For the text-containing cell, return its midpoint in (x, y) coordinate format. 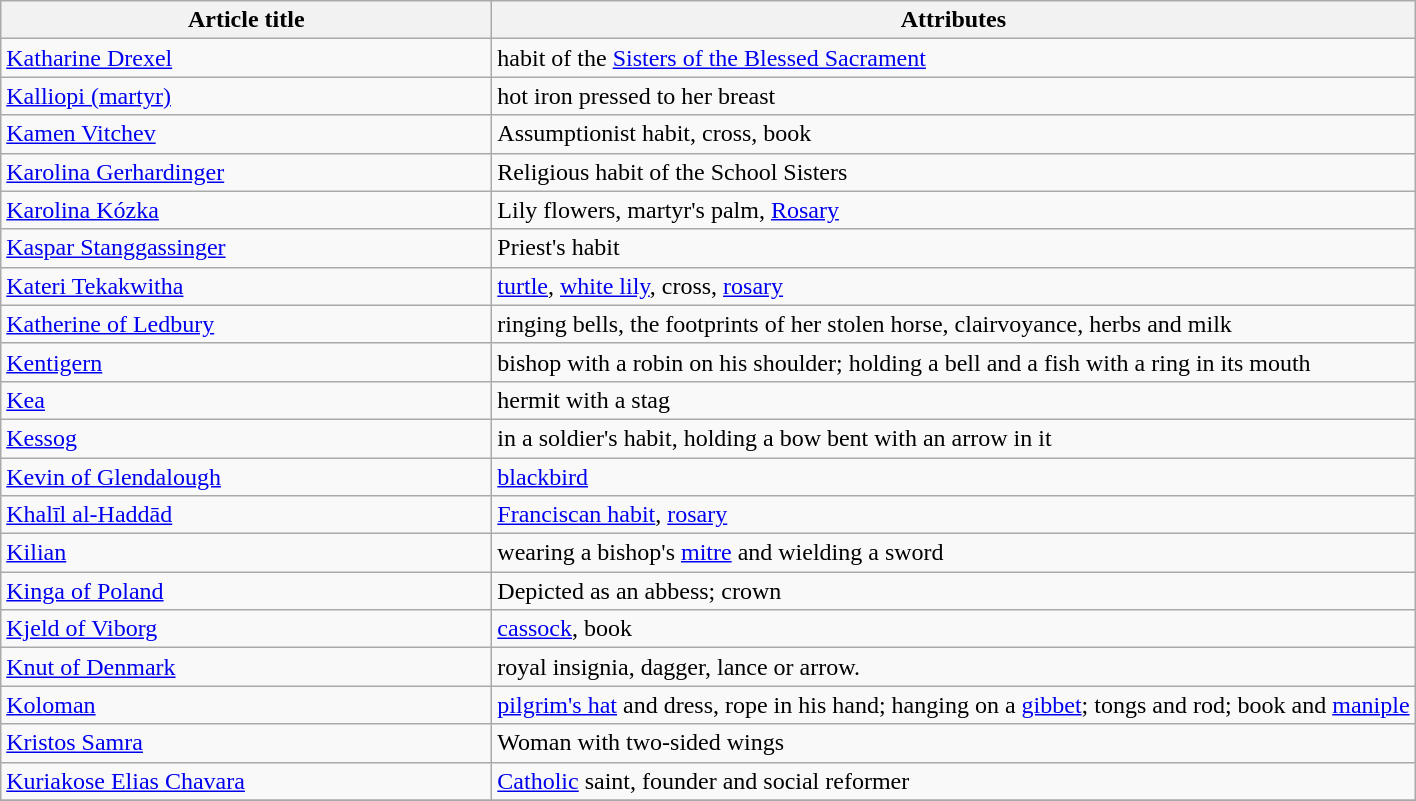
ringing bells, the footprints of her stolen horse, clairvoyance, herbs and milk (954, 324)
Kalliopi (martyr) (246, 96)
Kinga of Poland (246, 591)
royal insignia, dagger, lance or arrow. (954, 667)
bishop with a robin on his shoulder; holding a bell and a fish with a ring in its mouth (954, 362)
Assumptionist habit, cross, book (954, 134)
habit of the Sisters of the Blessed Sacrament (954, 58)
turtle, white lily, cross, rosary (954, 286)
Karolina Gerhardinger (246, 172)
in a soldier's habit, holding a bow bent with an arrow in it (954, 438)
cassock, book (954, 629)
Knut of Denmark (246, 667)
Kentigern (246, 362)
Koloman (246, 705)
Catholic saint, founder and social reformer (954, 781)
Kjeld of Viborg (246, 629)
Kea (246, 400)
hermit with a stag (954, 400)
Katharine Drexel (246, 58)
Kamen Vitchev (246, 134)
Kevin of Glendalough (246, 477)
Karolina Kózka (246, 210)
Priest's habit (954, 248)
Depicted as an abbess; crown (954, 591)
wearing a bishop's mitre and wielding a sword (954, 553)
Attributes (954, 20)
Woman with two-sided wings (954, 743)
Kilian (246, 553)
blackbird (954, 477)
Kristos Samra (246, 743)
Kessog (246, 438)
Kaspar Stanggassinger (246, 248)
Kuriakose Elias Chavara (246, 781)
Article title (246, 20)
Katherine of Ledbury (246, 324)
hot iron pressed to her breast (954, 96)
Franciscan habit, rosary (954, 515)
Kateri Tekakwitha (246, 286)
pilgrim's hat and dress, rope in his hand; hanging on a gibbet; tongs and rod; book and maniple (954, 705)
Khalīl al-Haddād (246, 515)
Religious habit of the School Sisters (954, 172)
Lily flowers, martyr's palm, Rosary (954, 210)
